Return (X, Y) of the center of cell containing provided text 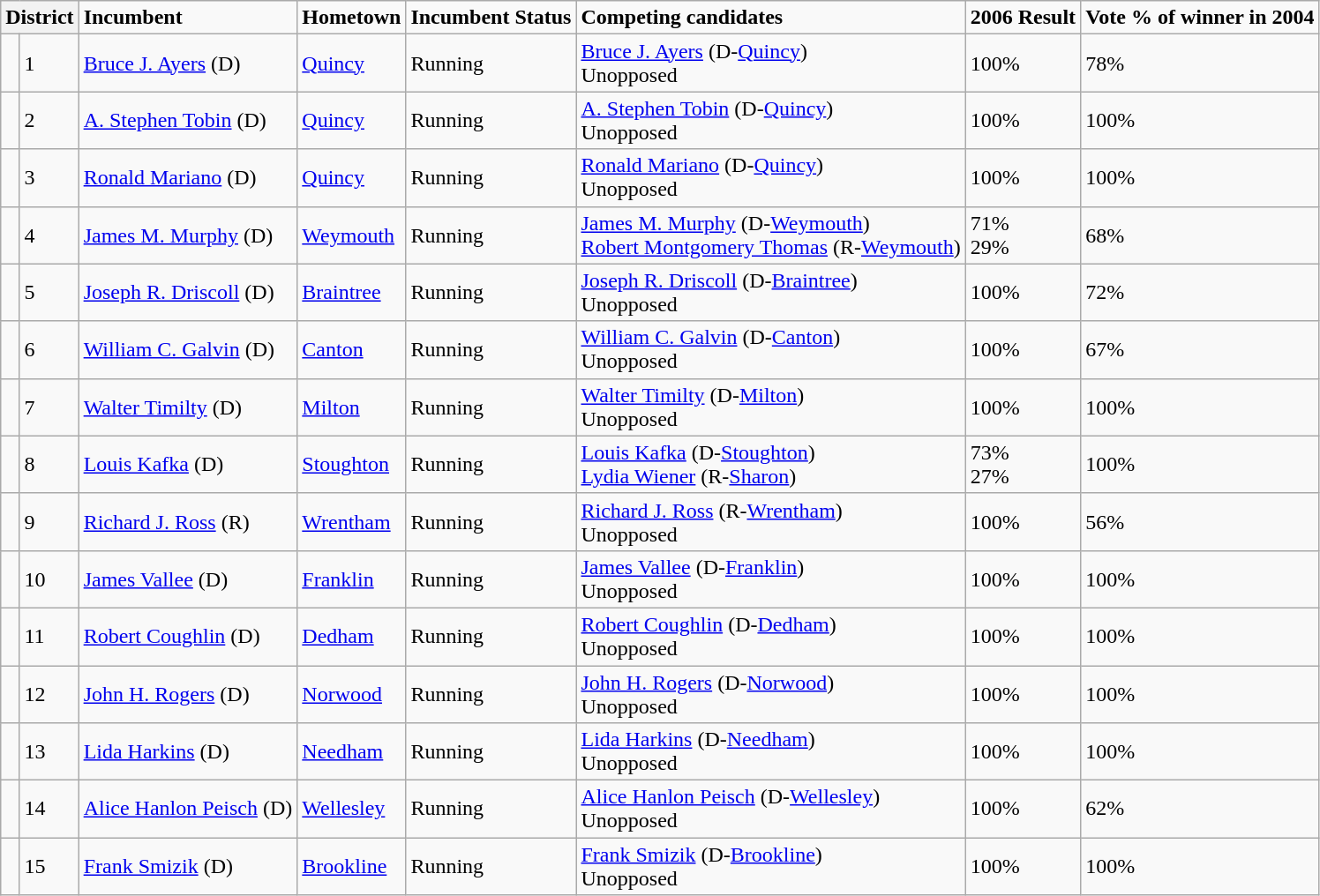
Alice Hanlon Peisch (D-Wellesley) Unopposed (771, 810)
Wrentham (351, 522)
District (40, 18)
Hometown (351, 18)
Louis Kafka (D-Stoughton) Lydia Wiener (R-Sharon) (771, 464)
Norwood (351, 693)
Dedham (351, 637)
Robert Coughlin (D) (188, 637)
Richard J. Ross (R) (188, 522)
3 (49, 178)
7 (49, 407)
William C. Galvin (D-Canton) Unopposed (771, 349)
Ronald Mariano (D) (188, 178)
Lida Harkins (D-Needham) Unopposed (771, 751)
9 (49, 522)
67% (1200, 349)
A. Stephen Tobin (D-Quincy) Unopposed (771, 120)
14 (49, 810)
Weymouth (351, 235)
Frank Smizik (D) (188, 866)
Walter Timilty (D) (188, 407)
Walter Timilty (D-Milton) Unopposed (771, 407)
62% (1200, 810)
John H. Rogers (D) (188, 693)
Frank Smizik (D-Brookline) Unopposed (771, 866)
68% (1200, 235)
12 (49, 693)
15 (49, 866)
Braintree (351, 293)
1 (49, 63)
6 (49, 349)
Ronald Mariano (D-Quincy) Unopposed (771, 178)
13 (49, 751)
2006 Result (1023, 18)
Lida Harkins (D) (188, 751)
71% 29% (1023, 235)
James M. Murphy (D-Weymouth) Robert Montgomery Thomas (R-Weymouth) (771, 235)
A. Stephen Tobin (D) (188, 120)
James Vallee (D-Franklin) Unopposed (771, 579)
Richard J. Ross (R-Wrentham) Unopposed (771, 522)
Joseph R. Driscoll (D) (188, 293)
Stoughton (351, 464)
Joseph R. Driscoll (D-Braintree) Unopposed (771, 293)
Franklin (351, 579)
78% (1200, 63)
Bruce J. Ayers (D-Quincy) Unopposed (771, 63)
5 (49, 293)
72% (1200, 293)
James Vallee (D) (188, 579)
John H. Rogers (D-Norwood) Unopposed (771, 693)
Milton (351, 407)
Incumbent (188, 18)
Louis Kafka (D) (188, 464)
Competing candidates (771, 18)
Needham (351, 751)
Canton (351, 349)
Alice Hanlon Peisch (D) (188, 810)
Brookline (351, 866)
William C. Galvin (D) (188, 349)
Wellesley (351, 810)
2 (49, 120)
4 (49, 235)
73% 27% (1023, 464)
8 (49, 464)
11 (49, 637)
56% (1200, 522)
10 (49, 579)
James M. Murphy (D) (188, 235)
Robert Coughlin (D-Dedham) Unopposed (771, 637)
Vote % of winner in 2004 (1200, 18)
Bruce J. Ayers (D) (188, 63)
Incumbent Status (491, 18)
